From the cell containing the given text, extract its center point as [x, y] coordinate. 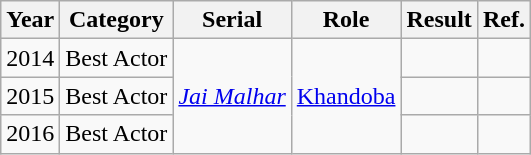
Role [346, 20]
Result [439, 20]
2016 [30, 134]
Ref. [504, 20]
2015 [30, 96]
Khandoba [346, 96]
Serial [232, 20]
Jai Malhar [232, 96]
Year [30, 20]
Category [116, 20]
2014 [30, 58]
